Capture the cell that displays the provided text and extract its (x, y) central coordinate. 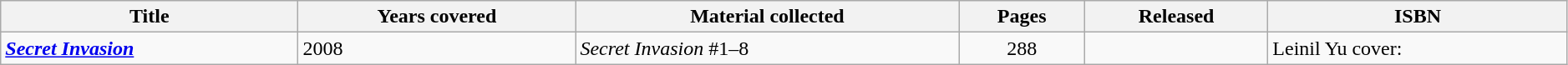
Years covered (437, 17)
Title (150, 17)
Material collected (767, 17)
Leinil Yu cover: (1418, 48)
Secret Invasion (150, 48)
Secret Invasion #1–8 (767, 48)
ISBN (1418, 17)
Released (1176, 17)
288 (1022, 48)
Pages (1022, 17)
2008 (437, 48)
